For the text-containing cell, return its midpoint in (X, Y) coordinate format. 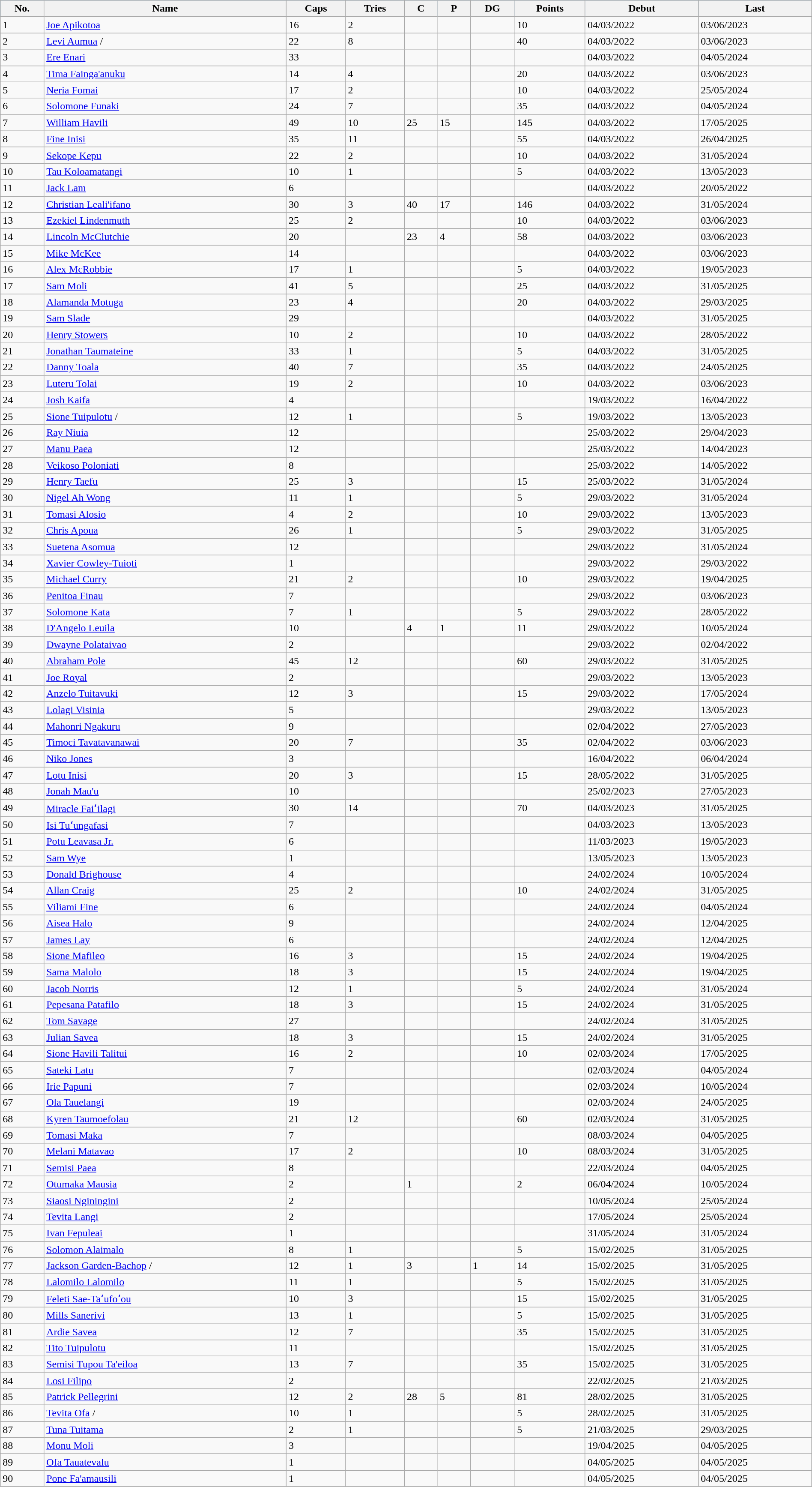
Points (550, 9)
67 (22, 1103)
Name (165, 9)
Henry Stowers (165, 335)
Aisea Halo (165, 923)
84 (22, 1380)
54 (22, 890)
Feleti Sae-Taʻufoʻou (165, 1299)
Monu Moli (165, 1446)
Jack Lam (165, 188)
Mills Sanerivi (165, 1315)
Donald Brighouse (165, 874)
61 (22, 1005)
32 (22, 531)
Sama Malolo (165, 972)
Ezekiel Lindenmuth (165, 221)
25/02/2023 (642, 791)
Tevita Ofa / (165, 1413)
146 (550, 204)
38 (22, 628)
Mahonri Ngakuru (165, 726)
53 (22, 874)
69 (22, 1135)
Miracle Faiʻilagi (165, 808)
Christian Leali'ifano (165, 204)
26/04/2025 (755, 139)
Jonah Mau'u (165, 791)
Tom Savage (165, 1021)
No. (22, 9)
74 (22, 1217)
D'Angelo Leuila (165, 628)
42 (22, 693)
Joe Royal (165, 677)
51 (22, 842)
83 (22, 1364)
Otumaka Mausia (165, 1184)
Melani Matavao (165, 1151)
Sione Tuipulotu / (165, 416)
11/03/2023 (642, 842)
47 (22, 775)
39 (22, 645)
Jacob Norris (165, 989)
29/04/2023 (755, 432)
Mike McKee (165, 253)
50 (22, 825)
46 (22, 759)
Sekope Kepu (165, 155)
James Lay (165, 939)
P (454, 9)
Last (755, 9)
Jonathan Taumateine (165, 351)
Xavier Cowley-Tuioti (165, 563)
Sateki Latu (165, 1070)
90 (22, 1478)
34 (22, 563)
Ray Niuia (165, 432)
Kyren Taumoefolau (165, 1119)
43 (22, 710)
Patrick Pellegrini (165, 1397)
Tomasi Maka (165, 1135)
Joe Apikotoa (165, 25)
14/04/2023 (755, 449)
31 (22, 514)
Potu Leavasa Jr. (165, 842)
20/05/2022 (755, 188)
Semisi Paea (165, 1168)
65 (22, 1070)
44 (22, 726)
52 (22, 858)
Caps (316, 9)
Ivan Fepuleai (165, 1233)
85 (22, 1397)
88 (22, 1446)
Sione Mafileo (165, 956)
64 (22, 1054)
C (421, 9)
Ardie Savea (165, 1331)
Tau Koloamatangi (165, 171)
73 (22, 1200)
Tomasi Alosio (165, 514)
72 (22, 1184)
Tito Tuipulotu (165, 1348)
Lalomilo Lalomilo (165, 1282)
87 (22, 1430)
Dwayne Polataivao (165, 645)
Alamanda Motuga (165, 302)
Tima Fainga'anuku (165, 74)
77 (22, 1266)
Sam Moli (165, 286)
Siaosi Nginingini (165, 1200)
Henry Taefu (165, 482)
Tries (375, 9)
80 (22, 1315)
76 (22, 1249)
66 (22, 1086)
Ola Tauelangi (165, 1103)
Manu Paea (165, 449)
Tevita Langi (165, 1217)
145 (550, 123)
78 (22, 1282)
Tuna Tuitama (165, 1430)
63 (22, 1037)
Allan Craig (165, 890)
Alex McRobbie (165, 270)
Lotu Inisi (165, 775)
Julian Savea (165, 1037)
Pepesana Patafilo (165, 1005)
Abraham Pole (165, 661)
Niko Jones (165, 759)
Pone Fa'amausili (165, 1478)
Fine Inisi (165, 139)
Solomon Alaimalo (165, 1249)
Timoci Tavatavanawai (165, 743)
Debut (642, 9)
48 (22, 791)
22/03/2024 (642, 1168)
62 (22, 1021)
Lincoln McClutchie (165, 237)
Penitoa Finau (165, 596)
56 (22, 923)
Neria Fomai (165, 90)
Suetena Asomua (165, 547)
Chris Apoua (165, 531)
68 (22, 1119)
75 (22, 1233)
Josh Kaifa (165, 400)
Semisi Tupou Ta'eiloa (165, 1364)
82 (22, 1348)
Sione Havili Talitui (165, 1054)
William Havili (165, 123)
86 (22, 1413)
37 (22, 612)
Ofa Tauatevalu (165, 1462)
Solomone Funaki (165, 106)
DG (493, 9)
36 (22, 596)
89 (22, 1462)
Ere Enari (165, 57)
Viliami Fine (165, 907)
79 (22, 1299)
Sam Slade (165, 318)
Sam Wye (165, 858)
59 (22, 972)
71 (22, 1168)
Losi Filipo (165, 1380)
Levi Aumua / (165, 41)
Lolagi Visinia (165, 710)
Isi Tuʻungafasi (165, 825)
22/02/2025 (642, 1380)
Solomone Kata (165, 612)
Michael Curry (165, 579)
Jackson Garden-Bachop / (165, 1266)
Irie Papuni (165, 1086)
Danny Toala (165, 367)
14/05/2022 (755, 465)
Anzelo Tuitavuki (165, 693)
57 (22, 939)
Nigel Ah Wong (165, 498)
Veikoso Poloniati (165, 465)
Luteru Tolai (165, 384)
